Capture the cell that displays the provided text and extract its (X, Y) central coordinate. 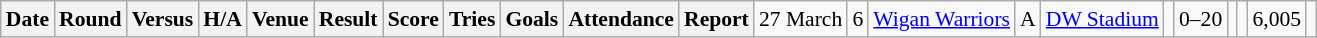
6 (858, 19)
Date (28, 19)
DW Stadium (1102, 19)
Goals (532, 19)
27 March (800, 19)
A (1028, 19)
Score (414, 19)
Venue (280, 19)
0–20 (1200, 19)
Result (348, 19)
Report (716, 19)
6,005 (1278, 19)
Round (90, 19)
Tries (472, 19)
H/A (222, 19)
Wigan Warriors (942, 19)
Attendance (621, 19)
Versus (163, 19)
